Output the [X, Y] coordinate of the center of the cell containing the given text.  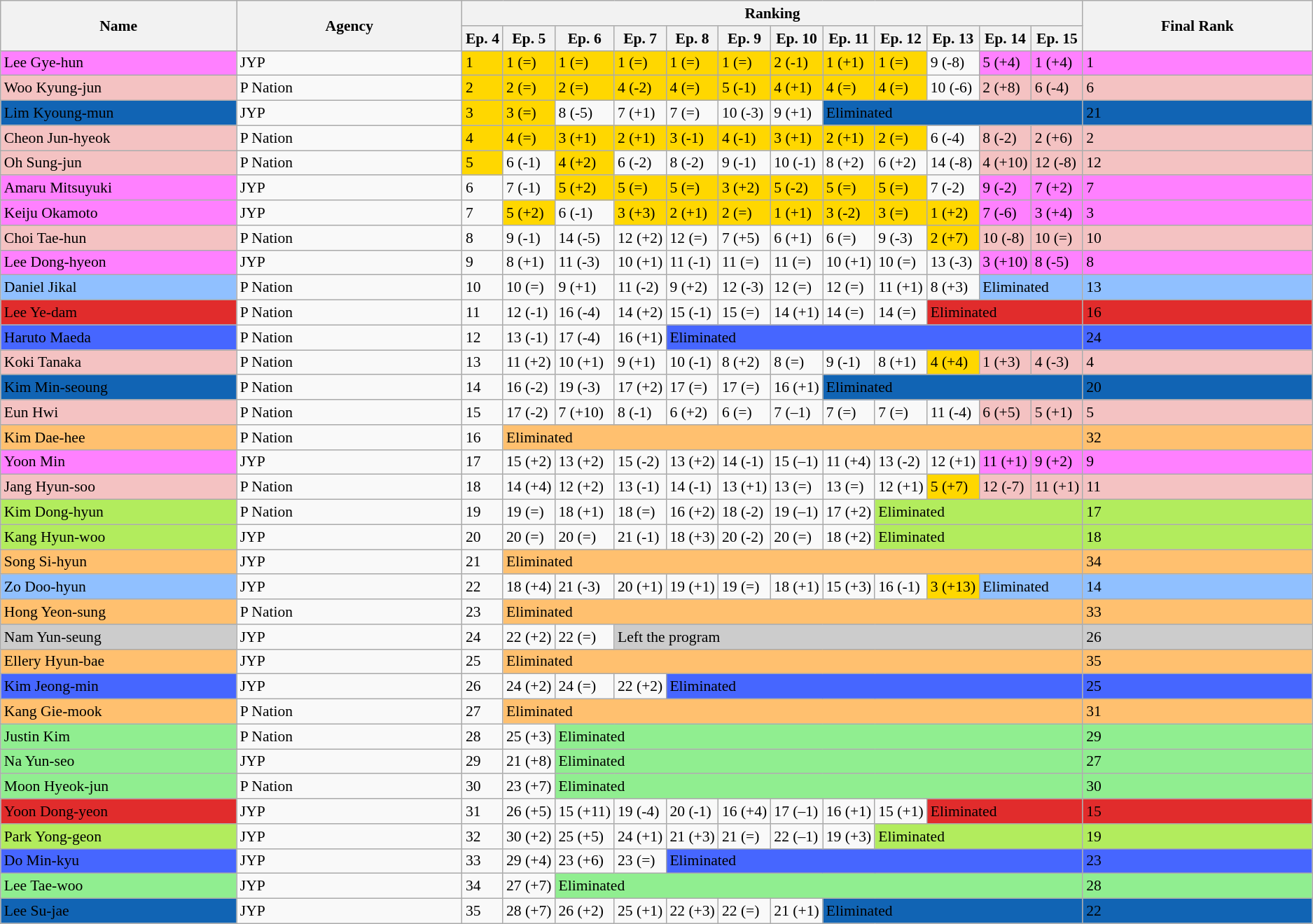
Ep. 9 [744, 38]
3 (-2) [849, 213]
11 (+2) [529, 363]
13 (+1) [744, 487]
14 (+4) [529, 487]
7 (+1) [640, 113]
5 (-2) [796, 188]
14 (-8) [953, 163]
21 (+8) [529, 762]
15 (+1) [901, 811]
30 (+2) [529, 836]
Koki Tanaka [119, 363]
28 (+7) [529, 911]
Ep. 10 [796, 38]
Cheon Jun-hyeok [119, 138]
21 (+3) [692, 836]
10 (-3) [744, 113]
24 (=) [584, 687]
23 (+7) [529, 787]
15 (+11) [584, 811]
2 (+8) [1005, 88]
2 (+6) [1057, 138]
17 (-4) [584, 337]
10 (-6) [953, 88]
Lee Su-jae [119, 911]
9 (-3) [901, 238]
Final Rank [1197, 25]
6 (+5) [1005, 412]
Choi Tae-hun [119, 238]
6 (+1) [796, 238]
Left the program [849, 637]
5 (+4) [1005, 63]
15 (-1) [692, 313]
18 (+2) [849, 537]
14 (-5) [584, 238]
11 (-4) [953, 412]
7 (-1) [529, 188]
26 (+2) [584, 911]
Eun Hwi [119, 412]
Lim Kyoung-mun [119, 113]
Lee Dong-hyeon [119, 262]
18 (+3) [692, 537]
21 (=) [744, 836]
12 (-8) [1057, 163]
11 (+4) [849, 462]
3 (+4) [1057, 213]
Kang Gie-mook [119, 712]
24 (+2) [529, 687]
7 (-6) [1005, 213]
7 (+2) [1057, 188]
Ranking [772, 13]
Ep. 11 [849, 38]
Ep. 15 [1057, 38]
15 (+3) [849, 587]
Nam Yun-seung [119, 637]
12 (-1) [529, 313]
1 (+4) [1057, 63]
16 (+2) [692, 512]
14 (+1) [796, 313]
25 (+1) [640, 911]
Song Si-hyun [119, 562]
4 (+10) [1005, 163]
1 (+3) [1005, 363]
19 (+3) [849, 836]
Kim Dong-hyun [119, 512]
7 (+5) [744, 238]
3 (+13) [953, 587]
Na Yun-seo [119, 762]
Moon Hyeok-jun [119, 787]
4 (-3) [1057, 363]
6 (-2) [640, 163]
4 (+1) [796, 88]
Daniel Jikal [119, 288]
2 (+7) [953, 238]
5 (+1) [1057, 412]
15 (=) [744, 313]
Ep. 4 [482, 38]
8 (-1) [640, 412]
4 (-1) [744, 138]
22 (+3) [692, 911]
16 (-4) [584, 313]
16 (+4) [744, 811]
19 (–1) [796, 512]
Hong Yeon-sung [119, 612]
23 (=) [640, 861]
19 (+1) [692, 587]
Yoon Dong-yeon [119, 811]
Ellery Hyun-bae [119, 661]
15 (–1) [796, 462]
1 (+2) [953, 213]
29 (+4) [529, 861]
7 (–1) [796, 412]
7 (-2) [953, 188]
Lee Gye-hun [119, 63]
Agency [349, 25]
Ep. 8 [692, 38]
Oh Sung-jun [119, 163]
15 (+2) [529, 462]
5 (-1) [744, 88]
18 (=) [640, 512]
21 (-3) [584, 587]
4 (+2) [584, 163]
14 (+2) [640, 313]
8 (=) [796, 363]
12 (-3) [744, 288]
18 (-2) [744, 512]
3 (+2) [744, 188]
23 (+6) [584, 861]
15 (-2) [640, 462]
Kim Dae-hee [119, 437]
9 (-2) [1005, 188]
20 (+1) [640, 587]
19 (-3) [584, 388]
4 (-2) [640, 88]
25 (+5) [584, 836]
8 (+3) [953, 288]
2 (-1) [796, 63]
Amaru Mitsuyuki [119, 188]
Ep. 7 [640, 38]
Yoon Min [119, 462]
11 (-2) [640, 288]
Ep. 12 [901, 38]
13 (-3) [953, 262]
Name [119, 25]
Keiju Okamoto [119, 213]
Do Min-kyu [119, 861]
3 (+3) [640, 213]
Kim Min-seoung [119, 388]
3 (+10) [1005, 262]
Lee Tae-woo [119, 886]
18 (+4) [529, 587]
11 (-1) [692, 262]
Jang Hyun-soo [119, 487]
21 (+1) [796, 911]
25 (+3) [529, 736]
Zo Doo-hyun [119, 587]
7 (+10) [584, 412]
12 (-7) [1005, 487]
11 (-3) [584, 262]
16 (-2) [529, 388]
Kim Jeong-min [119, 687]
19 (-4) [640, 811]
Lee Ye-dam [119, 313]
10 (-8) [1005, 238]
4 (+4) [953, 363]
Woo Kyung-jun [119, 88]
20 (-2) [744, 537]
17 (–1) [796, 811]
Kang Hyun-woo [119, 537]
22 (–1) [796, 836]
16 (-1) [901, 587]
27 (+7) [529, 886]
Ep. 5 [529, 38]
20 (-1) [692, 811]
5 (+7) [953, 487]
26 (+5) [529, 811]
Ep. 14 [1005, 38]
21 (-1) [640, 537]
Haruto Maeda [119, 337]
Ep. 6 [584, 38]
Justin Kim [119, 736]
9 (-8) [953, 63]
Ep. 13 [953, 38]
3 (-1) [692, 138]
Park Yong-geon [119, 836]
24 (+1) [640, 836]
13 (-2) [901, 462]
17 (-2) [529, 412]
